Output the [x, y] coordinate of the center of the cell containing the given text.  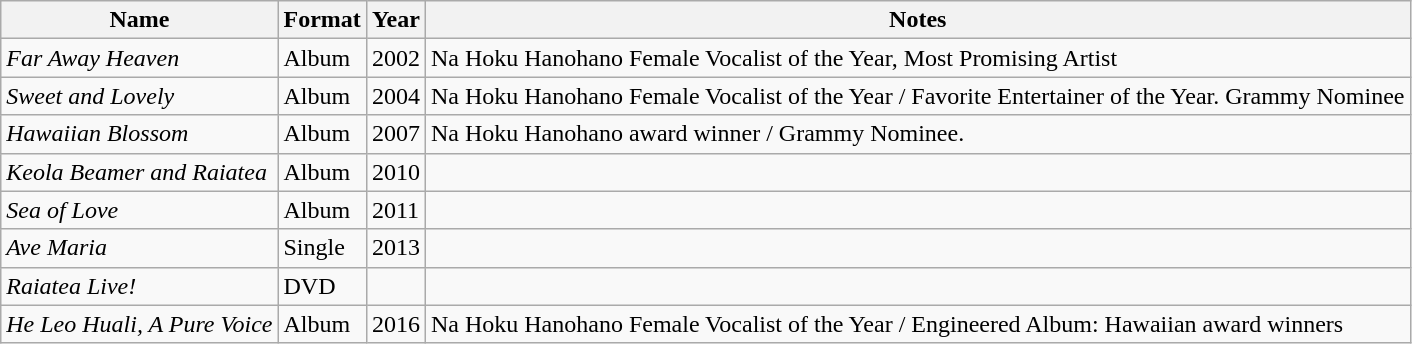
2010 [396, 172]
Name [140, 20]
He Leo Huali, A Pure Voice [140, 324]
DVD [322, 286]
Format [322, 20]
Na Hoku Hanohano Female Vocalist of the Year, Most Promising Artist [918, 58]
Na Hoku Hanohano Female Vocalist of the Year / Engineered Album: Hawaiian award winners [918, 324]
2011 [396, 210]
Hawaiian Blossom [140, 134]
Sweet and Lovely [140, 96]
Sea of Love [140, 210]
2013 [396, 248]
Far Away Heaven [140, 58]
Na Hoku Hanohano award winner / Grammy Nominee. [918, 134]
2007 [396, 134]
Year [396, 20]
Ave Maria [140, 248]
Notes [918, 20]
Na Hoku Hanohano Female Vocalist of the Year / Favorite Entertainer of the Year. Grammy Nominee [918, 96]
Keola Beamer and Raiatea [140, 172]
2004 [396, 96]
2002 [396, 58]
2016 [396, 324]
Single [322, 248]
Raiatea Live! [140, 286]
